Provide the [x, y] coordinate of the cell's center where the given text is located.  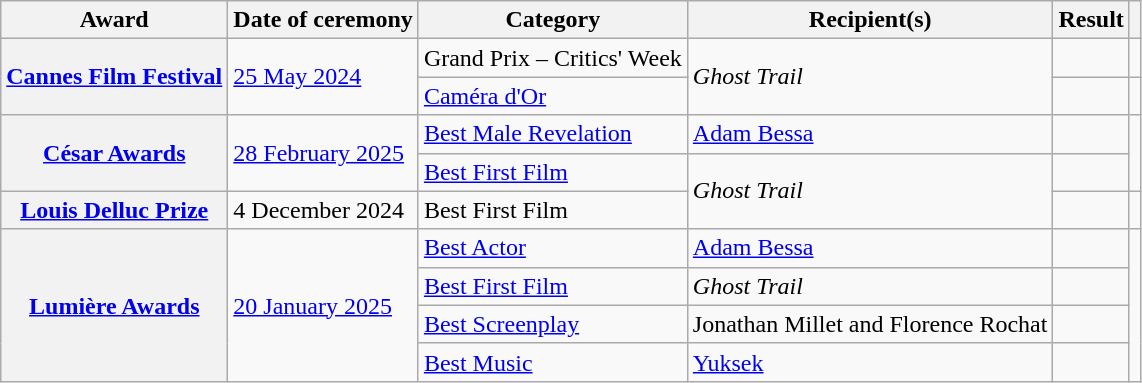
Lumière Awards [114, 305]
Grand Prix – Critics' Week [552, 58]
4 December 2024 [324, 210]
28 February 2025 [324, 153]
Recipient(s) [870, 20]
Best Music [552, 362]
Yuksek [870, 362]
César Awards [114, 153]
Cannes Film Festival [114, 77]
Best Actor [552, 248]
20 January 2025 [324, 305]
Award [114, 20]
25 May 2024 [324, 77]
Best Male Revelation [552, 134]
Category [552, 20]
Best Screenplay [552, 324]
Result [1091, 20]
Caméra d'Or [552, 96]
Jonathan Millet and Florence Rochat [870, 324]
Louis Delluc Prize [114, 210]
Date of ceremony [324, 20]
